Capture the cell that displays the provided text and extract its [x, y] central coordinate. 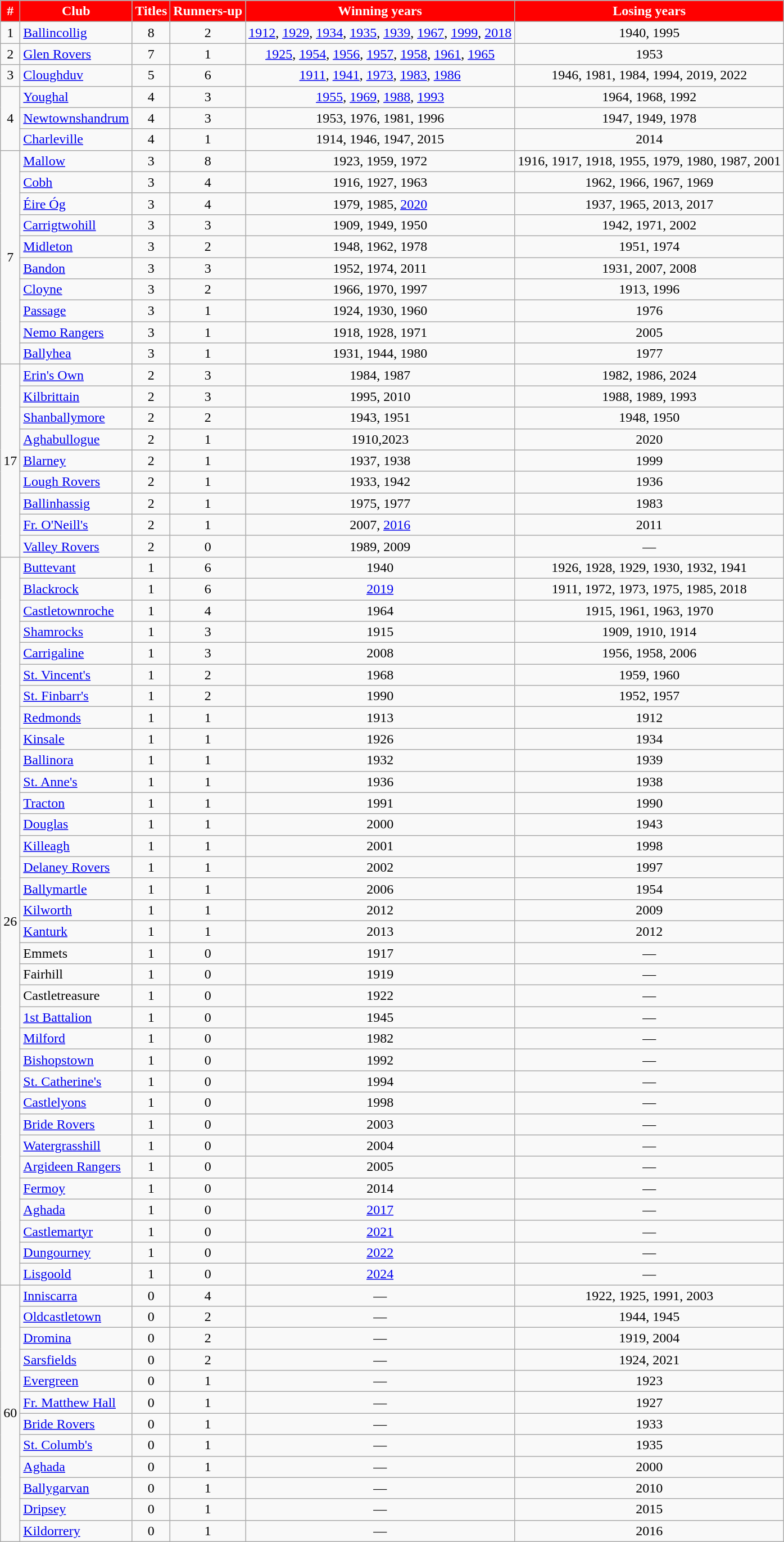
Ballinora [76, 760]
1st Battalion [76, 1017]
2020 [650, 439]
2021 [380, 1231]
1999 [650, 461]
1992 [380, 1060]
5 [151, 75]
Shanballymore [76, 418]
Passage [76, 311]
Kanturk [76, 931]
2008 [380, 653]
2006 [380, 889]
1966, 1970, 1997 [380, 290]
1979, 1985, 2020 [380, 204]
Milford [76, 1039]
2024 [380, 1274]
1984, 1987 [380, 375]
Blackrock [76, 589]
Dromina [76, 1338]
1923 [650, 1381]
Club [76, 11]
1932 [380, 760]
2017 [380, 1210]
Carrigtwohill [76, 225]
Cobh [76, 182]
# [10, 11]
Inniscarra [76, 1295]
Nemo Rangers [76, 332]
1989, 2009 [380, 546]
Blarney [76, 461]
St. Catherine's [76, 1081]
Éire Óg [76, 204]
Tracton [76, 803]
1946, 1981, 1984, 1994, 2019, 2022 [650, 75]
Winning years [380, 11]
1982, 1986, 2024 [650, 375]
1922 [380, 996]
Argideen Rangers [76, 1167]
Valley Rovers [76, 546]
1988, 1989, 1993 [650, 396]
Castlemartyr [76, 1231]
1925, 1954, 1956, 1957, 1958, 1961, 1965 [380, 54]
Cloughduv [76, 75]
Evergreen [76, 1381]
1983 [650, 503]
1952, 1974, 2011 [380, 268]
Lisgoold [76, 1274]
Castletownroche [76, 610]
St. Anne's [76, 782]
1995, 2010 [380, 396]
1940, 1995 [650, 33]
1912 [650, 718]
Ballygarvan [76, 1488]
Kilworth [76, 910]
Erin's Own [76, 375]
Mallow [76, 161]
1939 [650, 760]
Emmets [76, 953]
1923, 1959, 1972 [380, 161]
Dungourney [76, 1252]
1997 [650, 867]
1931, 2007, 2008 [650, 268]
1968 [380, 675]
Cloyne [76, 290]
1931, 1944, 1980 [380, 354]
Castlelyons [76, 1103]
1952, 1957 [650, 696]
2022 [380, 1252]
1938 [650, 782]
1933 [650, 1424]
1942, 1971, 2002 [650, 225]
Oldcastletown [76, 1317]
St. Columb's [76, 1445]
Douglas [76, 824]
1933, 1942 [380, 482]
Losing years [650, 11]
1937, 1938 [380, 461]
1917 [380, 953]
1909, 1949, 1950 [380, 225]
Carrigaline [76, 653]
2019 [380, 589]
1919, 2004 [650, 1338]
1914, 1946, 1947, 2015 [380, 139]
2003 [380, 1124]
Newtownshandrum [76, 118]
1953, 1976, 1981, 1996 [380, 118]
1994 [380, 1081]
Bandon [76, 268]
1937, 1965, 2013, 2017 [650, 204]
1916, 1917, 1918, 1955, 1979, 1980, 1987, 2001 [650, 161]
1934 [650, 739]
1918, 1928, 1971 [380, 332]
Killeagh [76, 846]
1916, 1927, 1963 [380, 182]
Aghabullogue [76, 439]
1935 [650, 1445]
1948, 1962, 1978 [380, 246]
St. Finbarr's [76, 696]
Runners-up [208, 11]
1911, 1972, 1973, 1975, 1985, 2018 [650, 589]
1911, 1941, 1973, 1983, 1986 [380, 75]
1922, 1925, 1991, 2003 [650, 1295]
1956, 1958, 2006 [650, 653]
1953 [650, 54]
1964 [380, 610]
1962, 1966, 1967, 1969 [650, 182]
1913, 1996 [650, 290]
Ballincollig [76, 33]
17 [10, 461]
1927 [650, 1403]
1976 [650, 311]
1915, 1961, 1963, 1970 [650, 610]
2001 [380, 846]
Youghal [76, 97]
1943, 1951 [380, 418]
2013 [380, 931]
1913 [380, 718]
60 [10, 1413]
Kildorrery [76, 1531]
1912, 1929, 1934, 1935, 1939, 1967, 1999, 2018 [380, 33]
Castletreasure [76, 996]
1940 [380, 567]
St. Vincent's [76, 675]
Fr. Matthew Hall [76, 1403]
1945 [380, 1017]
1924, 2021 [650, 1360]
1975, 1977 [380, 503]
1924, 1930, 1960 [380, 311]
1926, 1928, 1929, 1930, 1932, 1941 [650, 567]
1955, 1969, 1988, 1993 [380, 97]
Lough Rovers [76, 482]
1954 [650, 889]
1964, 1968, 1992 [650, 97]
Redmonds [76, 718]
Fr. O'Neill's [76, 525]
1910,2023 [380, 439]
1909, 1910, 1914 [650, 632]
1915 [380, 632]
1947, 1949, 1978 [650, 118]
2009 [650, 910]
Watergrasshill [76, 1146]
Fairhill [76, 975]
Kinsale [76, 739]
1977 [650, 354]
Bishopstown [76, 1060]
2004 [380, 1146]
Delaney Rovers [76, 867]
Ballyhea [76, 354]
2007, 2016 [380, 525]
1982 [380, 1039]
Ballymartle [76, 889]
Titles [151, 11]
Ballinhassig [76, 503]
1926 [380, 739]
1951, 1974 [650, 246]
Charleville [76, 139]
2015 [650, 1509]
Fermoy [76, 1188]
1959, 1960 [650, 675]
Glen Rovers [76, 54]
Buttevant [76, 567]
1944, 1945 [650, 1317]
1943 [650, 824]
2002 [380, 867]
1991 [380, 803]
1948, 1950 [650, 418]
Dripsey [76, 1509]
1919 [380, 975]
2010 [650, 1488]
Midleton [76, 246]
26 [10, 921]
2011 [650, 525]
Sarsfields [76, 1360]
Shamrocks [76, 632]
2016 [650, 1531]
Kilbrittain [76, 396]
